Return the (X, Y) coordinate for the center point of the cell that contains the specified text.  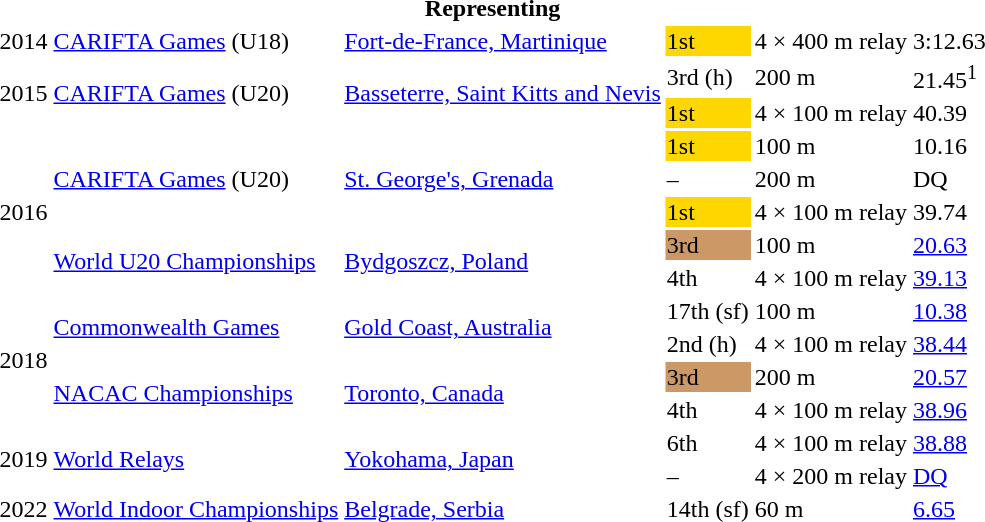
Commonwealth Games (196, 328)
NACAC Championships (196, 394)
Gold Coast, Australia (503, 328)
Fort-de-France, Martinique (503, 41)
Bydgoszcz, Poland (503, 262)
St. George's, Grenada (503, 179)
CARIFTA Games (U18) (196, 41)
4 × 400 m relay (830, 41)
4 × 200 m relay (830, 476)
Toronto, Canada (503, 394)
2nd (h) (708, 344)
Basseterre, Saint Kitts and Nevis (503, 94)
17th (sf) (708, 311)
Yokohama, Japan (503, 460)
World U20 Championships (196, 262)
3rd (h) (708, 77)
World Relays (196, 460)
6th (708, 443)
